Output the (X, Y) coordinate of the center of the cell containing the given text.  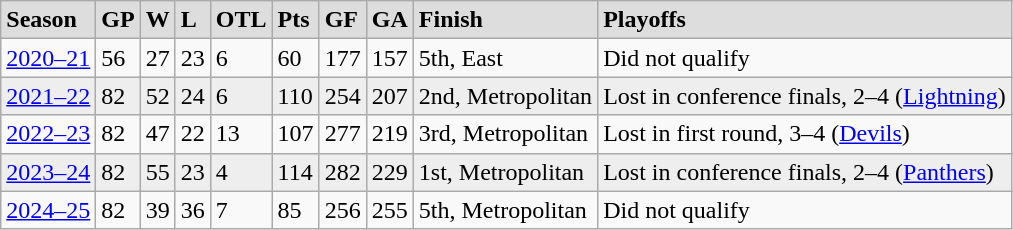
27 (158, 58)
55 (158, 172)
114 (296, 172)
Finish (505, 20)
2023–24 (48, 172)
36 (192, 210)
1st, Metropolitan (505, 172)
GA (390, 20)
GP (118, 20)
2020–21 (48, 58)
2022–23 (48, 134)
2nd, Metropolitan (505, 96)
Lost in conference finals, 2–4 (Lightning) (805, 96)
3rd, Metropolitan (505, 134)
OTL (241, 20)
282 (342, 172)
Lost in first round, 3–4 (Devils) (805, 134)
5th, Metropolitan (505, 210)
39 (158, 210)
W (158, 20)
Season (48, 20)
85 (296, 210)
2024–25 (48, 210)
Pts (296, 20)
Lost in conference finals, 2–4 (Panthers) (805, 172)
110 (296, 96)
277 (342, 134)
GF (342, 20)
5th, East (505, 58)
107 (296, 134)
L (192, 20)
47 (158, 134)
52 (158, 96)
207 (390, 96)
157 (390, 58)
24 (192, 96)
2021–22 (48, 96)
13 (241, 134)
256 (342, 210)
219 (390, 134)
7 (241, 210)
255 (390, 210)
56 (118, 58)
Playoffs (805, 20)
229 (390, 172)
22 (192, 134)
60 (296, 58)
4 (241, 172)
254 (342, 96)
177 (342, 58)
